Identify which cell holds the provided text, then report its [X, Y] central coordinate. 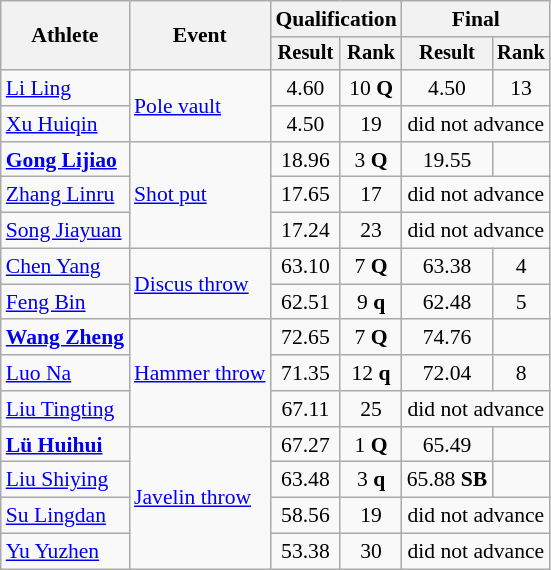
65.49 [448, 445]
Discus throw [200, 284]
30 [370, 552]
Yu Yuzhen [65, 552]
17.65 [305, 195]
13 [521, 88]
1 Q [370, 445]
Liu Shiying [65, 480]
Lü Huihui [65, 445]
19.55 [448, 160]
10 Q [370, 88]
Athlete [65, 36]
62.51 [305, 302]
Luo Na [65, 373]
53.38 [305, 552]
Zhang Linru [65, 195]
Javelin throw [200, 498]
74.76 [448, 338]
Li Ling [65, 88]
72.04 [448, 373]
23 [370, 231]
58.56 [305, 516]
71.35 [305, 373]
65.88 SB [448, 480]
63.38 [448, 267]
Gong Lijiao [65, 160]
72.65 [305, 338]
Wang Zheng [65, 338]
5 [521, 302]
67.11 [305, 409]
Feng Bin [65, 302]
Xu Huiqin [65, 124]
9 q [370, 302]
17 [370, 195]
Hammer throw [200, 374]
4 [521, 267]
12 q [370, 373]
62.48 [448, 302]
Shot put [200, 196]
67.27 [305, 445]
Final [476, 19]
17.24 [305, 231]
4.60 [305, 88]
3 q [370, 480]
3 Q [370, 160]
Chen Yang [65, 267]
Qualification [336, 19]
8 [521, 373]
63.48 [305, 480]
Su Lingdan [65, 516]
18.96 [305, 160]
63.10 [305, 267]
Pole vault [200, 106]
Liu Tingting [65, 409]
Event [200, 36]
Song Jiayuan [65, 231]
25 [370, 409]
